Capture the cell that displays the provided text and extract its [x, y] central coordinate. 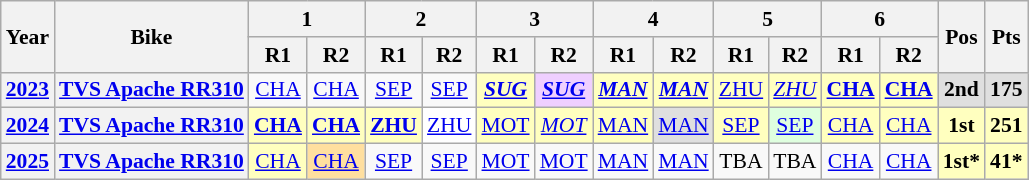
2nd [962, 90]
41* [1006, 162]
1 [307, 19]
Pos [962, 36]
251 [1006, 126]
1st* [962, 162]
2 [420, 19]
Pts [1006, 36]
3 [534, 19]
2024 [28, 126]
6 [880, 19]
2023 [28, 90]
Year [28, 36]
4 [654, 19]
Bike [152, 36]
1st [962, 126]
2025 [28, 162]
5 [768, 19]
175 [1006, 90]
